Return [X, Y] of the center of cell containing provided text 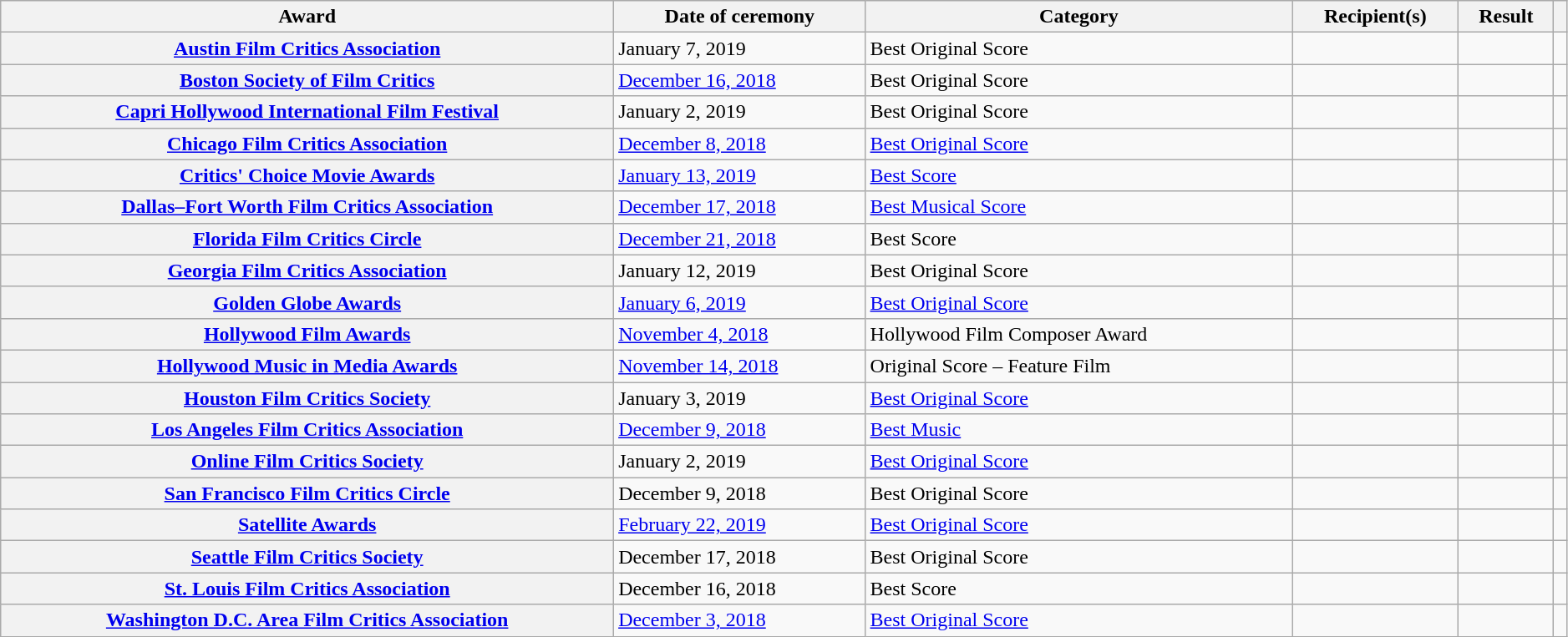
Hollywood Film Composer Award [1079, 334]
February 22, 2019 [740, 525]
January 3, 2019 [740, 398]
January 6, 2019 [740, 302]
Seattle Film Critics Society [307, 557]
January 7, 2019 [740, 48]
Best Music [1079, 430]
Best Musical Score [1079, 207]
January 12, 2019 [740, 270]
Date of ceremony [740, 17]
December 21, 2018 [740, 239]
Category [1079, 17]
Original Score – Feature Film [1079, 366]
San Francisco Film Critics Circle [307, 493]
Dallas–Fort Worth Film Critics Association [307, 207]
November 14, 2018 [740, 366]
November 4, 2018 [740, 334]
Online Film Critics Society [307, 462]
Hollywood Film Awards [307, 334]
Award [307, 17]
Critics' Choice Movie Awards [307, 175]
December 3, 2018 [740, 620]
January 13, 2019 [740, 175]
Result [1506, 17]
Georgia Film Critics Association [307, 270]
St. Louis Film Critics Association [307, 589]
Florida Film Critics Circle [307, 239]
Capri Hollywood International Film Festival [307, 112]
Boston Society of Film Critics [307, 80]
Hollywood Music in Media Awards [307, 366]
Houston Film Critics Society [307, 398]
Satellite Awards [307, 525]
Washington D.C. Area Film Critics Association [307, 620]
Golden Globe Awards [307, 302]
Recipient(s) [1375, 17]
Chicago Film Critics Association [307, 144]
Austin Film Critics Association [307, 48]
December 8, 2018 [740, 144]
Los Angeles Film Critics Association [307, 430]
